Pinpoint the cell where the given text exists, returning its [X, Y] midpoint coordinate. 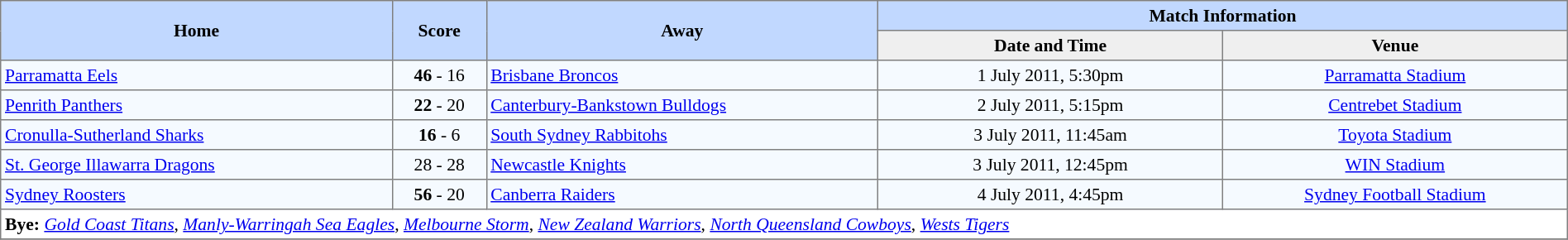
Penrith Panthers [197, 105]
3 July 2011, 12:45pm [1050, 165]
56 - 20 [439, 194]
Match Information [1223, 16]
Canterbury-Bankstown Bulldogs [682, 105]
Parramatta Stadium [1394, 75]
Brisbane Broncos [682, 75]
3 July 2011, 11:45am [1050, 135]
2 July 2011, 5:15pm [1050, 105]
St. George Illawarra Dragons [197, 165]
Away [682, 31]
28 - 28 [439, 165]
1 July 2011, 5:30pm [1050, 75]
Venue [1394, 46]
Bye: Gold Coast Titans, Manly-Warringah Sea Eagles, Melbourne Storm, New Zealand Warriors, North Queensland Cowboys, Wests Tigers [784, 224]
Parramatta Eels [197, 75]
4 July 2011, 4:45pm [1050, 194]
Toyota Stadium [1394, 135]
46 - 16 [439, 75]
Centrebet Stadium [1394, 105]
WIN Stadium [1394, 165]
Canberra Raiders [682, 194]
22 - 20 [439, 105]
Cronulla-Sutherland Sharks [197, 135]
16 - 6 [439, 135]
Sydney Roosters [197, 194]
Newcastle Knights [682, 165]
Sydney Football Stadium [1394, 194]
Home [197, 31]
Score [439, 31]
South Sydney Rabbitohs [682, 135]
Date and Time [1050, 46]
